Locate the cell with the specified text and output its (X, Y) center coordinate. 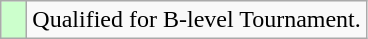
Qualified for B-level Tournament. (197, 20)
